From the cell containing the given text, extract its center point as [X, Y] coordinate. 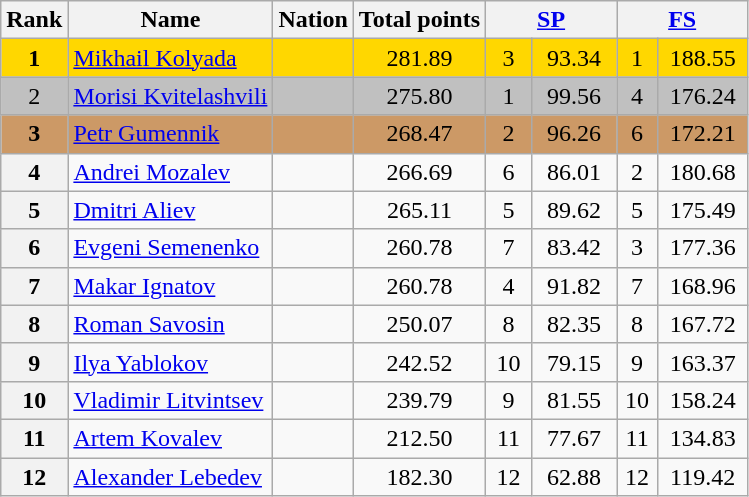
82.35 [574, 324]
89.62 [574, 210]
Evgeni Semenenko [170, 248]
175.49 [703, 210]
Makar Ignatov [170, 286]
119.42 [703, 477]
99.56 [574, 96]
SP [552, 20]
Nation [313, 20]
81.55 [574, 400]
281.89 [419, 58]
266.69 [419, 172]
FS [682, 20]
177.36 [703, 248]
134.83 [703, 438]
Petr Gumennik [170, 134]
168.96 [703, 286]
Ilya Yablokov [170, 362]
172.21 [703, 134]
250.07 [419, 324]
Morisi Kvitelashvili [170, 96]
93.34 [574, 58]
Vladimir Litvintsev [170, 400]
Name [170, 20]
Andrei Mozalev [170, 172]
96.26 [574, 134]
268.47 [419, 134]
Alexander Lebedev [170, 477]
77.67 [574, 438]
188.55 [703, 58]
180.68 [703, 172]
Rank [34, 20]
Mikhail Kolyada [170, 58]
Dmitri Aliev [170, 210]
167.72 [703, 324]
Total points [419, 20]
163.37 [703, 362]
182.30 [419, 477]
265.11 [419, 210]
176.24 [703, 96]
62.88 [574, 477]
91.82 [574, 286]
239.79 [419, 400]
86.01 [574, 172]
83.42 [574, 248]
Artem Kovalev [170, 438]
212.50 [419, 438]
79.15 [574, 362]
Roman Savosin [170, 324]
158.24 [703, 400]
275.80 [419, 96]
242.52 [419, 362]
